Capture the cell that displays the provided text and extract its (x, y) central coordinate. 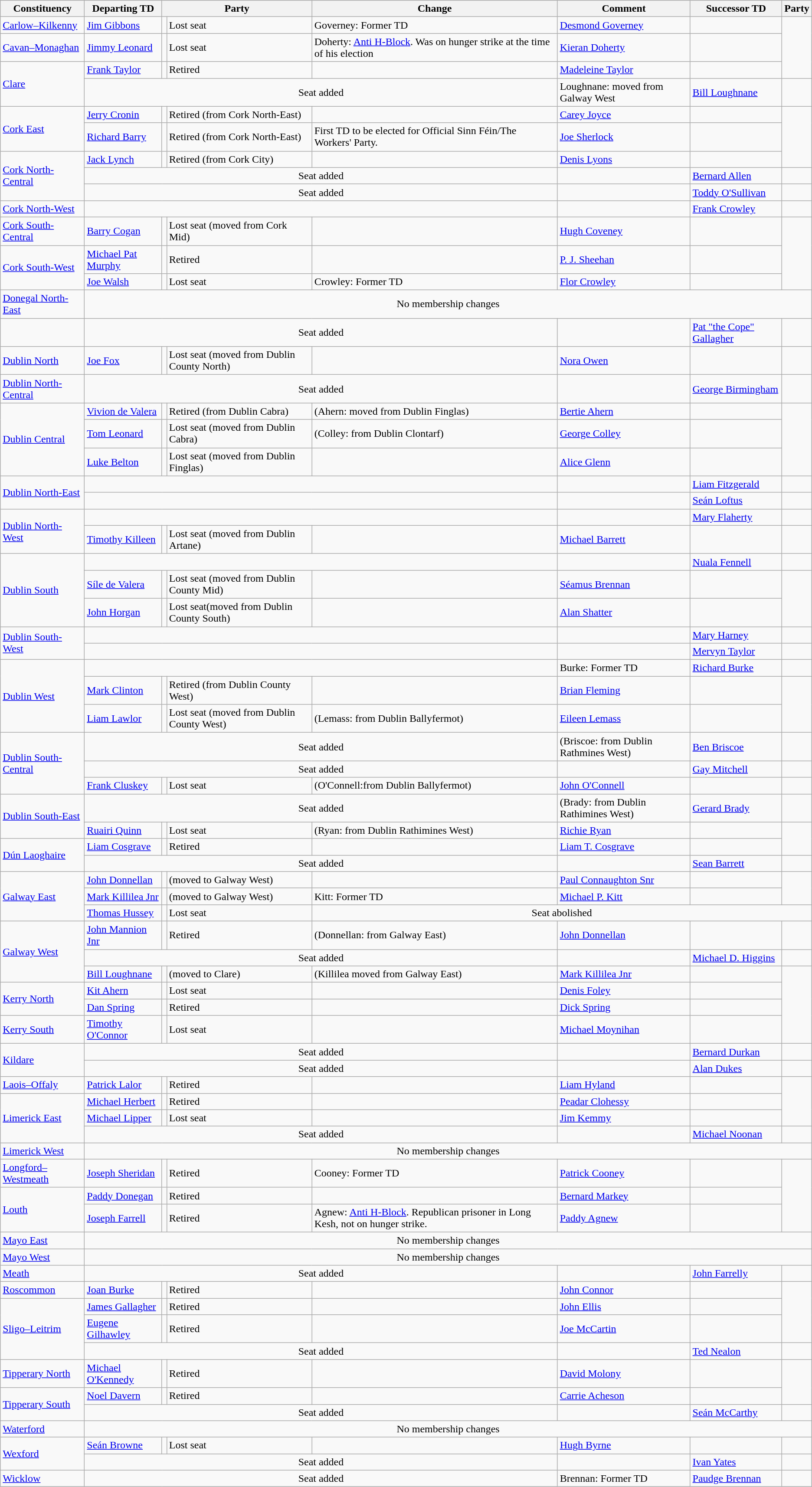
Richard Burke (736, 668)
Denis Foley (624, 991)
Cooney: Former TD (435, 1173)
Joe Fox (123, 361)
Longford–Westmeath (43, 1173)
Richard Barry (123, 137)
Kildare (43, 1060)
Paudge Brennan (736, 1478)
Peadar Clohessy (624, 1101)
Pat "the Cope" Gallagher (736, 332)
Timothy Killeen (123, 540)
Departing TD (123, 9)
Loughnane: moved from Galway West (624, 92)
Bernard Durkan (736, 1052)
Gerard Brady (736, 808)
Seán Browne (123, 1445)
George Colley (624, 434)
Jerry Cronin (123, 115)
(Ryan: from Dublin Rathimines West) (435, 830)
(Briscoe: from Dublin Rathmines West) (624, 747)
Joe Walsh (123, 282)
Jimmy Leonard (123, 48)
Mary Harney (736, 635)
(O'Connell:from Dublin Ballyfermot) (435, 786)
Carrie Acheson (624, 1396)
Noel Davern (123, 1396)
Michael O'Kennedy (123, 1373)
Frank Cluskey (123, 786)
Cavan–Monaghan (43, 48)
Joe McCartin (624, 1329)
Agnew: Anti H-Block. Republican prisoner in Long Kesh, not on hunger strike. (435, 1218)
Roscommon (43, 1290)
Alan Dukes (736, 1068)
Richie Ryan (624, 830)
Wexford (43, 1454)
Gay Mitchell (736, 769)
Tom Leonard (123, 434)
Vivion de Valera (123, 411)
Dublin North (43, 361)
Michael Noonan (736, 1134)
Liam Lawlor (123, 718)
Retired (from Dublin Cabra) (239, 411)
Jack Lynch (123, 159)
Barry Cogan (123, 231)
Dublin South-East (43, 816)
Dublin West (43, 696)
Bertie Ahern (624, 411)
Mary Flaherty (736, 517)
Donegal North-East (43, 305)
Toddy O'Sullivan (736, 192)
Kieran Doherty (624, 48)
Lost seat(moved from Dublin County South) (239, 612)
Michael P. Kitt (624, 896)
Waterford (43, 1429)
Frank Crowley (736, 209)
Liam Fitzgerald (736, 484)
Lost seat (moved from Dublin County North) (239, 361)
Louth (43, 1209)
Seat abolished (562, 913)
(Ahern: moved from Dublin Finglas) (435, 411)
Lost seat (moved from Dublin Finglas) (239, 462)
John Ellis (624, 1307)
Limerick West (43, 1151)
(Brady: from Dublin Rathimines West) (624, 808)
Dún Laoghaire (43, 855)
Ben Briscoe (736, 747)
Brian Fleming (624, 691)
Brennan: Former TD (624, 1478)
Ruairi Quinn (123, 830)
Lost seat (moved from Cork Mid) (239, 231)
Lost seat (moved from Dublin County Mid) (239, 584)
Meath (43, 1274)
John Farrelly (736, 1274)
Jim Kemmy (624, 1118)
(Killilea moved from Galway East) (435, 974)
Denis Lyons (624, 159)
Paul Connaughton Snr (624, 880)
(Colley: from Dublin Clontarf) (435, 434)
Hugh Byrne (624, 1445)
Alice Glenn (624, 462)
Joan Burke (123, 1290)
Wicklow (43, 1478)
Liam T. Cosgrave (624, 847)
Mayo East (43, 1240)
Burke: Former TD (624, 668)
Madeleine Taylor (624, 70)
Crowley: Former TD (435, 282)
Desmond Governey (624, 25)
Thomas Hussey (123, 913)
Constituency (43, 9)
Joe Sherlock (624, 137)
Mervyn Taylor (736, 652)
Paddy Agnew (624, 1218)
Michael Moynihan (624, 1030)
Michael Herbert (123, 1101)
Carey Joyce (624, 115)
Patrick Lalor (123, 1085)
Galway East (43, 896)
Bernard Markey (624, 1195)
Joseph Sheridan (123, 1173)
Lost seat (moved from Dublin County West) (239, 718)
Frank Taylor (123, 70)
Paddy Donegan (123, 1195)
(moved to Clare) (239, 974)
Nora Owen (624, 361)
Dublin South-Central (43, 763)
Lost seat (moved from Dublin Cabra) (239, 434)
P. J. Sheehan (624, 259)
Joseph Farrell (123, 1218)
Alan Shatter (624, 612)
Dublin South-West (43, 643)
Governey: Former TD (435, 25)
Sean Barrett (736, 863)
Cork East (43, 128)
Michael Pat Murphy (123, 259)
Patrick Cooney (624, 1173)
Luke Belton (123, 462)
Comment (624, 9)
John Horgan (123, 612)
Retired (from Cork City) (239, 159)
(Donnellan: from Galway East) (435, 935)
Cork North-Central (43, 176)
(Lemass: from Dublin Ballyfermot) (435, 718)
Cork South-West (43, 268)
Kitt: Former TD (435, 896)
Michael Lipper (123, 1118)
Doherty: Anti H-Block. Was on hunger strike at the time of his election (435, 48)
Retired (from Dublin County West) (239, 691)
Dublin South (43, 590)
Cork South-Central (43, 231)
Nuala Fennell (736, 562)
Dublin North-East (43, 492)
Carlow–Kilkenny (43, 25)
Michael D. Higgins (736, 957)
Successor TD (736, 9)
Clare (43, 84)
Kerry North (43, 999)
Flor Crowley (624, 282)
Seán Loftus (736, 501)
Limerick East (43, 1118)
Dublin North-West (43, 531)
Dick Spring (624, 1007)
Seán McCarthy (736, 1412)
John O'Connell (624, 786)
Ivan Yates (736, 1462)
George Birmingham (736, 389)
Galway West (43, 952)
John Connor (624, 1290)
Kit Ahern (123, 991)
David Molony (624, 1373)
Dublin Central (43, 439)
Dublin North-Central (43, 389)
James Gallagher (123, 1307)
First TD to be elected for Official Sinn Féin/The Workers' Party. (435, 137)
Eileen Lemass (624, 718)
Mayo West (43, 1257)
Kerry South (43, 1030)
Dan Spring (123, 1007)
Michael Barrett (624, 540)
Liam Cosgrave (123, 847)
Séamus Brennan (624, 584)
Hugh Coveney (624, 231)
Lost seat (moved from Dublin Artane) (239, 540)
Cork North-West (43, 209)
Bernard Allen (736, 176)
Sligo–Leitrim (43, 1329)
Change (435, 9)
Ted Nealon (736, 1351)
Jim Gibbons (123, 25)
Timothy O'Connor (123, 1030)
Tipperary North (43, 1373)
Laois–Offaly (43, 1085)
John Mannion Jnr (123, 935)
Síle de Valera (123, 584)
Eugene Gilhawley (123, 1329)
Mark Clinton (123, 691)
Tipperary South (43, 1404)
Liam Hyland (624, 1085)
